Extract the [x, y] coordinate from the center of the cell holding the provided text.  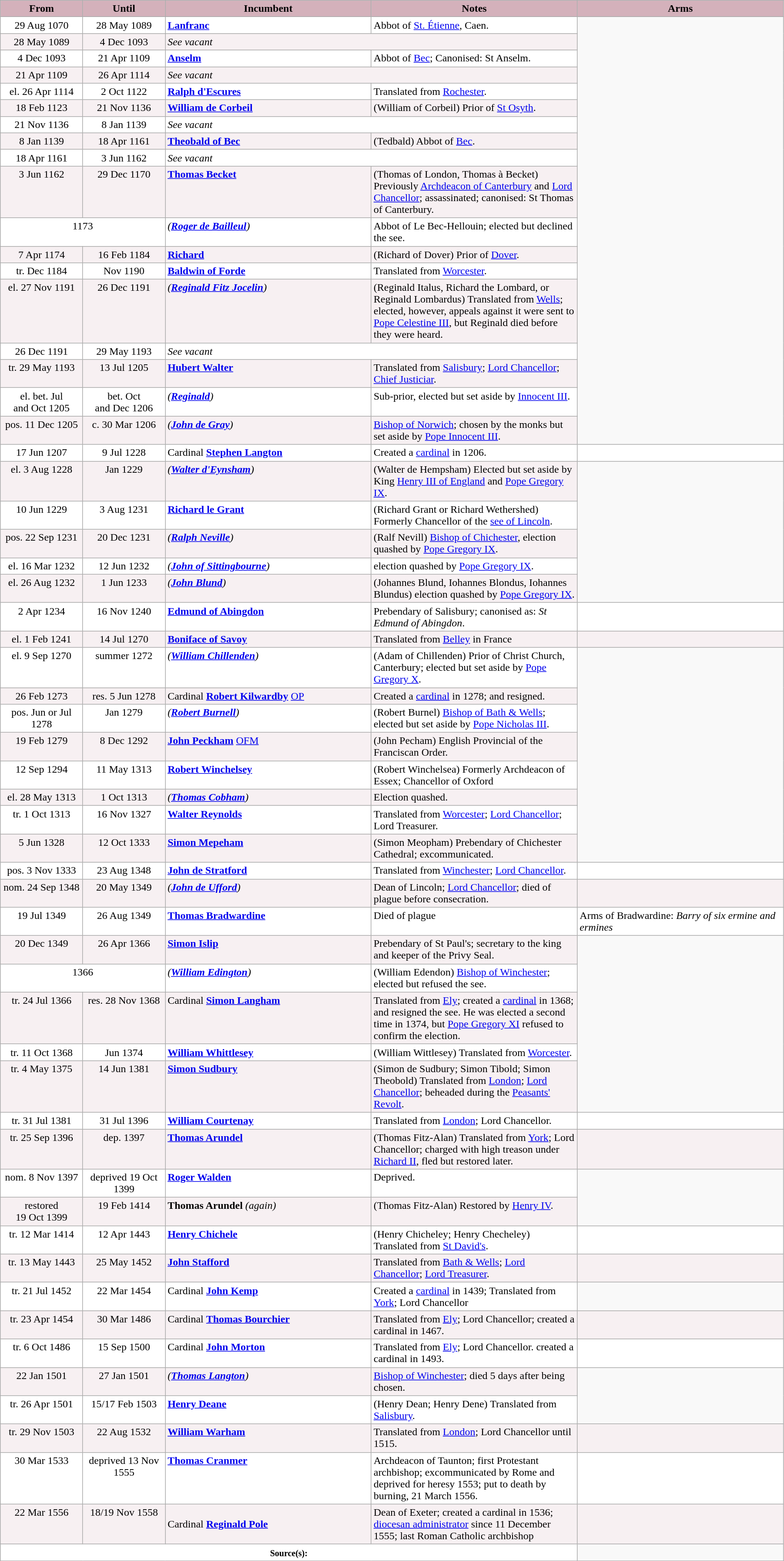
Boniface of Savoy [268, 639]
tr. 29 Nov 1503 [42, 1438]
30 Mar 1486 [124, 1325]
Thomas Arundel (again) [268, 1212]
(Walter de Hempsham) Elected but set aside by King Henry III of England and Pope Gregory IX. [474, 481]
16 Feb 1184 [124, 255]
(Thomas Langton) [268, 1382]
Nov 1190 [124, 271]
Roger Walden [268, 1183]
tr. 24 Jul 1366 [42, 1018]
Translated from Worcester. [474, 271]
tr. 12 Mar 1414 [42, 1240]
1 Jun 1233 [124, 589]
30 Mar 1533 [42, 1478]
12 Jun 1232 [124, 566]
17 Jun 1207 [42, 453]
Translated from Rochester. [474, 91]
bet. Oct and Dec 1206 [124, 402]
(Richard Grant or Richard Wethershed) Formerly Chancellor of the see of Lincoln. [474, 515]
18 Feb 1123 [42, 108]
Thomas Bradwardine [268, 921]
Source(s): [289, 1552]
restored19 Oct 1399 [42, 1212]
tr. 6 Oct 1486 [42, 1353]
el. 9 Sep 1270 [42, 667]
(Thomas of London, Thomas à Becket) Previously Archdeacon of Canterbury and Lord Chancellor; assassinated; canonised: St Thomas of Canterbury. [474, 192]
Translated from Salisbury; Lord Chancellor; Chief Justiciar. [474, 373]
1366 [83, 978]
Thomas Becket [268, 192]
26 Apr 1114 [124, 75]
26 Aug 1349 [124, 921]
Cardinal John Kemp [268, 1296]
Dean of Lincoln; Lord Chancellor; died of plague before consecration. [474, 893]
Cardinal John Morton [268, 1353]
19 Jul 1349 [42, 921]
20 Dec 1349 [42, 950]
Lanfranc [268, 25]
(Thomas Fitz-Alan) Translated from York; Lord Chancellor; charged with high treason under Richard II, fled but restored later. [474, 1149]
John Peckham OFM [268, 747]
10 Jun 1229 [42, 515]
Abbot of Le Bec-Hellouin; elected but declined the see. [474, 232]
26 Apr 1366 [124, 950]
Arms of Bradwardine: Barry of six ermine and ermines [680, 921]
27 Jan 1501 [124, 1382]
(William Chillenden) [268, 667]
dep. 1397 [124, 1149]
(Reginald Fitz Jocelin) [268, 311]
Translated from Ely; Lord Chancellor; created a cardinal in 1467. [474, 1325]
tr. 26 Apr 1501 [42, 1410]
Incumbent [268, 9]
Henry Deane [268, 1410]
7 Apr 1174 [42, 255]
William Courtenay [268, 1120]
Created a cardinal in 1278; and resigned. [474, 696]
Simon Islip [268, 950]
22 Jan 1501 [42, 1382]
(Richard of Dover) Prior of Dover. [474, 255]
Simon Sudbury [268, 1087]
Notes [474, 9]
Translated from London; Lord Chancellor. [474, 1120]
(Reginald) [268, 402]
Translated from Worcester; Lord Chancellor; Lord Treasurer. [474, 820]
Created a cardinal in 1439; Translated from York; Lord Chancellor [474, 1296]
summer 1272 [124, 667]
res. 5 Jun 1278 [124, 696]
(Thomas Cobham) [268, 797]
Baldwin of Forde [268, 271]
pos. 3 Nov 1333 [42, 871]
3 Aug 1231 [124, 515]
nom. 24 Sep 1348 [42, 893]
Bishop of Norwich; chosen by the monks but set aside by Pope Innocent III. [474, 430]
15 Sep 1500 [124, 1353]
pos. Jun or Jul 1278 [42, 718]
Arms [680, 9]
(John Pecham) English Provincial of the Franciscan Order. [474, 747]
Cardinal Stephen Langton [268, 453]
el. 26 Aug 1232 [42, 589]
Jun 1374 [124, 1052]
John de Stratford [268, 871]
c. 30 Mar 1206 [124, 430]
From [42, 9]
nom. 8 Nov 1397 [42, 1183]
el. bet. Jul and Oct 1205 [42, 402]
16 Nov 1240 [124, 616]
(Walter d'Eynsham) [268, 481]
pos. 11 Dec 1205 [42, 430]
el. 1 Feb 1241 [42, 639]
Abbot of Bec; Canonised: St Anselm. [474, 58]
(Robert Burnell) [268, 718]
12 Sep 1294 [42, 775]
John Stafford [268, 1268]
Died of plague [474, 921]
tr. 11 Oct 1368 [42, 1052]
el. 27 Nov 1191 [42, 311]
Simon Mepeham [268, 848]
2 Oct 1122 [124, 91]
tr. 13 May 1443 [42, 1268]
el. 26 Apr 1114 [42, 91]
(Adam of Chillenden) Prior of Christ Church, Canterbury; elected but set aside by Pope Gregory X. [474, 667]
15/17 Feb 1503 [124, 1410]
(Henry Chicheley; Henry Checheley) Translated from St David's. [474, 1240]
14 Jun 1381 [124, 1087]
20 May 1349 [124, 893]
(Roger de Bailleul) [268, 232]
Cardinal Robert Kilwardby OP [268, 696]
13 Jul 1205 [124, 373]
(Simon de Sudbury; Simon Tibold; Simon Theobold) Translated from London; Lord Chancellor; beheaded during the Peasants' Revolt. [474, 1087]
Edmund of Abingdon [268, 616]
Election quashed. [474, 797]
William Warham [268, 1438]
deprived 13 Nov 1555 [124, 1478]
(Ralf Nevill) Bishop of Chichester, election quashed by Pope Gregory IX. [474, 543]
Translated from Bath & Wells; Lord Chancellor; Lord Treasurer. [474, 1268]
Hubert Walter [268, 373]
(John Blund) [268, 589]
election quashed by Pope Gregory IX. [474, 566]
19 Feb 1279 [42, 747]
deprived 19 Oct 1399 [124, 1183]
el. 16 Mar 1232 [42, 566]
26 Feb 1273 [42, 696]
1173 [83, 232]
29 Aug 1070 [42, 25]
Jan 1229 [124, 481]
Henry Chichele [268, 1240]
5 Jun 1328 [42, 848]
(William Edington) [268, 978]
25 May 1452 [124, 1268]
(Thomas Fitz-Alan) Restored by Henry IV. [474, 1212]
el. 28 May 1313 [42, 797]
8 Dec 1292 [124, 747]
19 Feb 1414 [124, 1212]
Thomas Cranmer [268, 1478]
tr. 23 Apr 1454 [42, 1325]
31 Jul 1396 [124, 1120]
Anselm [268, 58]
Richard [268, 255]
Bishop of Winchester; died 5 days after being chosen. [474, 1382]
22 Aug 1532 [124, 1438]
1 Oct 1313 [124, 797]
(John de Ufford) [268, 893]
Archdeacon of Taunton; first Protestant archbishop; excommunicated by Rome and deprived for heresy 1553; put to death by burning, 21 March 1556. [474, 1478]
Cardinal Simon Langham [268, 1018]
11 May 1313 [124, 775]
tr. 25 Sep 1396 [42, 1149]
23 Aug 1348 [124, 871]
Thomas Arundel [268, 1149]
(Simon Meopham) Prebendary of Chichester Cathedral; excommunicated. [474, 848]
(John de Gray) [268, 430]
Translated from Ely; Lord Chancellor. created a cardinal in 1493. [474, 1353]
Translated from London; Lord Chancellor until 1515. [474, 1438]
tr. 31 Jul 1381 [42, 1120]
tr. Dec 1184 [42, 271]
(Johannes Blund, Iohannes Blondus, Iohannes Blundus) election quashed by Pope Gregory IX. [474, 589]
(Henry Dean; Henry Dene) Translated from Salisbury. [474, 1410]
22 Mar 1454 [124, 1296]
Translated from Winchester; Lord Chancellor. [474, 871]
(Ralph Neville) [268, 543]
12 Apr 1443 [124, 1240]
(Robert Winchelsea) Formerly Archdeacon of Essex; Chancellor of Oxford [474, 775]
tr. 1 Oct 1313 [42, 820]
Prebendary of Salisbury; canonised as: St Edmund of Abingdon. [474, 616]
(John of Sittingbourne) [268, 566]
Walter Reynolds [268, 820]
22 Mar 1556 [42, 1524]
29 May 1193 [124, 351]
Until [124, 9]
Cardinal Reginald Pole [268, 1524]
tr. 21 Jul 1452 [42, 1296]
14 Jul 1270 [124, 639]
2 Apr 1234 [42, 616]
Cardinal Thomas Bourchier [268, 1325]
(Robert Burnel) Bishop of Bath & Wells; elected but set aside by Pope Nicholas III. [474, 718]
Created a cardinal in 1206. [474, 453]
(William Wittlesey) Translated from Worcester. [474, 1052]
Jan 1279 [124, 718]
(Tedbald) Abbot of Bec. [474, 141]
16 Nov 1327 [124, 820]
18/19 Nov 1558 [124, 1524]
9 Jul 1228 [124, 453]
Abbot of St. Étienne, Caen. [474, 25]
Prebendary of St Paul's; secretary to the king and keeper of the Privy Seal. [474, 950]
William de Corbeil [268, 108]
(William Edendon) Bishop of Winchester; elected but refused the see. [474, 978]
tr. 4 May 1375 [42, 1087]
20 Dec 1231 [124, 543]
Ralph d'Escures [268, 91]
Richard le Grant [268, 515]
pos. 22 Sep 1231 [42, 543]
(William of Corbeil) Prior of St Osyth. [474, 108]
el. 3 Aug 1228 [42, 481]
tr. 29 May 1193 [42, 373]
12 Oct 1333 [124, 848]
Robert Winchelsey [268, 775]
Dean of Exeter; created a cardinal in 1536; diocesan administrator since 11 December 1555; last Roman Catholic archbishop [474, 1524]
William Whittlesey [268, 1052]
29 Dec 1170 [124, 192]
Deprived. [474, 1183]
Theobald of Bec [268, 141]
Translated from Belley in France [474, 639]
res. 28 Nov 1368 [124, 1018]
Sub-prior, elected but set aside by Innocent III. [474, 402]
